Find where the given text appears and provide that cell's center as [x, y] coordinate. 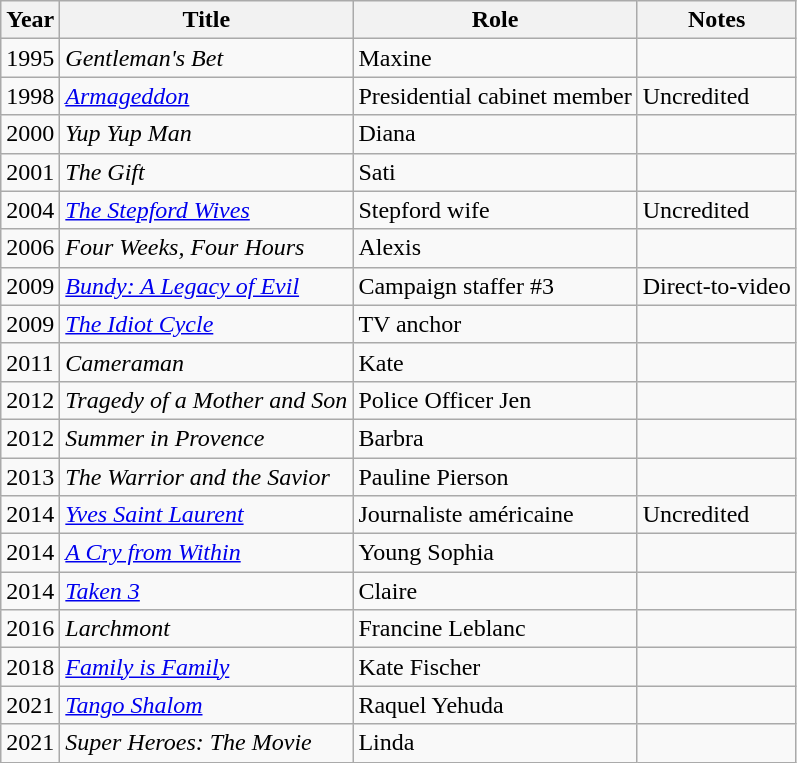
2004 [30, 210]
2000 [30, 134]
Title [206, 20]
Armageddon [206, 96]
Police Officer Jen [495, 400]
Four Weeks, Four Hours [206, 248]
Alexis [495, 248]
Role [495, 20]
2006 [30, 248]
Sati [495, 172]
The Warrior and the Savior [206, 477]
Raquel Yehuda [495, 705]
Francine Leblanc [495, 629]
2011 [30, 362]
Taken 3 [206, 591]
The Idiot Cycle [206, 324]
Barbra [495, 438]
Tango Shalom [206, 705]
Yup Yup Man [206, 134]
Campaign staffer #3 [495, 286]
Linda [495, 743]
Bundy: A Legacy of Evil [206, 286]
2016 [30, 629]
Claire [495, 591]
Direct-to-video [716, 286]
Larchmont [206, 629]
TV anchor [495, 324]
Year [30, 20]
Cameraman [206, 362]
Tragedy of a Mother and Son [206, 400]
Kate Fischer [495, 667]
Pauline Pierson [495, 477]
Young Sophia [495, 553]
1998 [30, 96]
2001 [30, 172]
The Stepford Wives [206, 210]
Family is Family [206, 667]
Notes [716, 20]
Diana [495, 134]
Presidential cabinet member [495, 96]
Stepford wife [495, 210]
Summer in Provence [206, 438]
The Gift [206, 172]
A Cry from Within [206, 553]
2013 [30, 477]
1995 [30, 58]
Journaliste américaine [495, 515]
2018 [30, 667]
Kate [495, 362]
Maxine [495, 58]
Gentleman's Bet [206, 58]
Super Heroes: The Movie [206, 743]
Yves Saint Laurent [206, 515]
